Search for the cell housing the specified text and yield its (x, y) center coordinate. 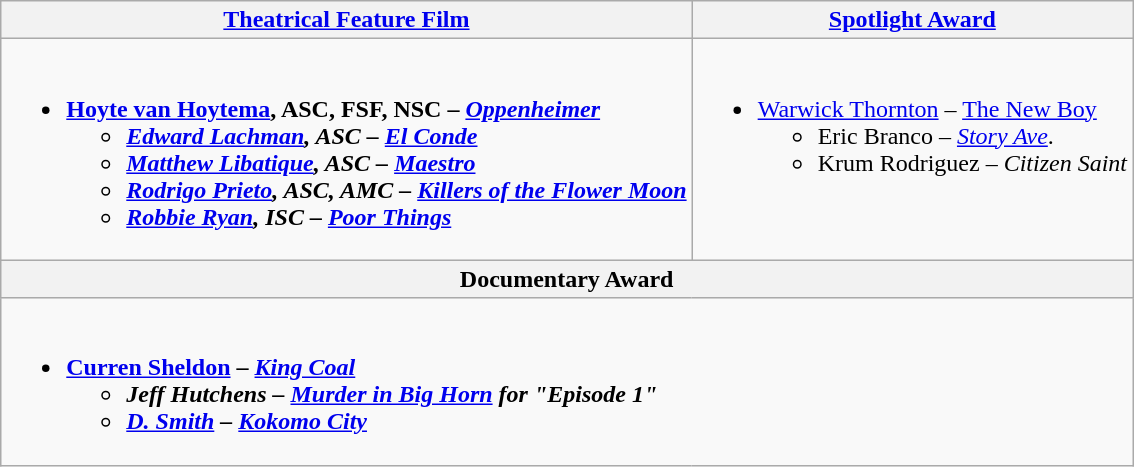
Warwick Thornton – The New BoyEric Branco – Story Ave.Krum Rodriguez – Citizen Saint (912, 150)
Theatrical Feature Film (346, 20)
Spotlight Award (912, 20)
Curren Sheldon – King CoalJeff Hutchens – Murder in Big Horn for "Episode 1"D. Smith – Kokomo City (567, 382)
Documentary Award (567, 279)
